Capture the cell that displays the provided text and extract its (x, y) central coordinate. 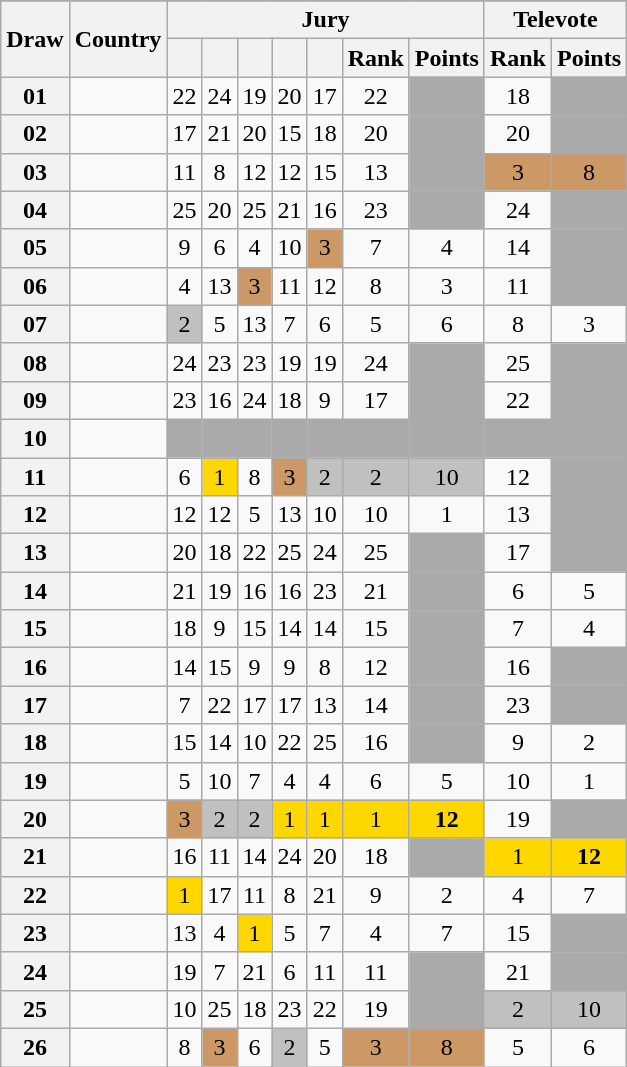
03 (35, 172)
Jury (326, 20)
02 (35, 134)
26 (35, 1047)
06 (35, 286)
09 (35, 400)
08 (35, 362)
Draw (35, 39)
Televote (555, 20)
01 (35, 96)
07 (35, 324)
05 (35, 248)
04 (35, 210)
Country (118, 39)
